Provide the (X, Y) coordinate of the cell's center where the given text is located.  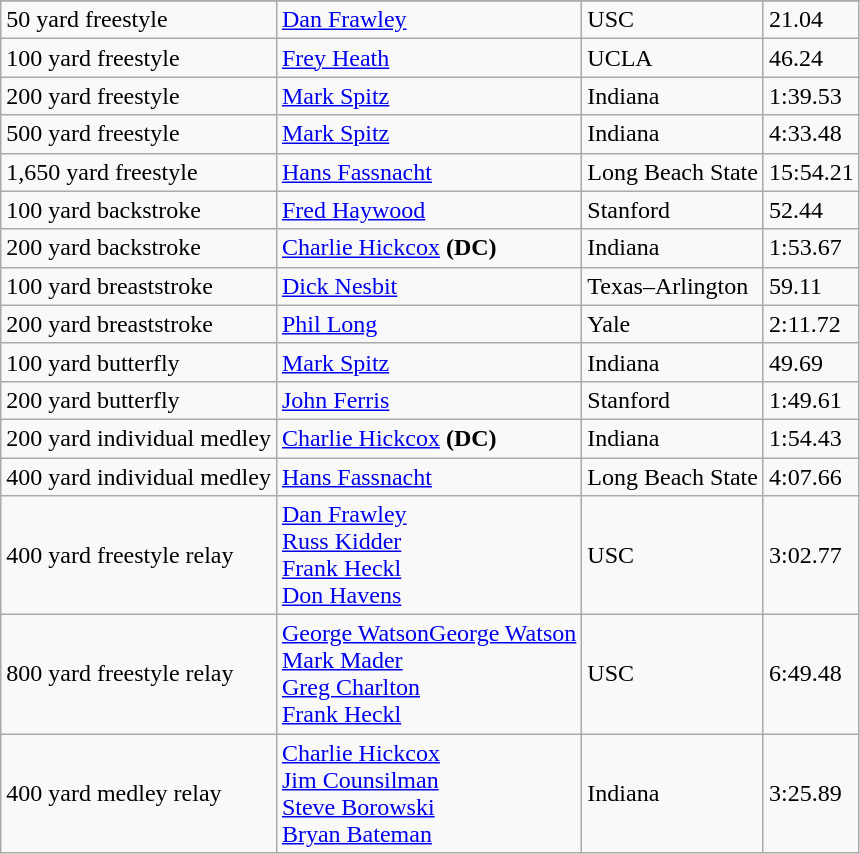
100 yard freestyle (139, 58)
59.11 (811, 286)
200 yard butterfly (139, 400)
800 yard freestyle relay (139, 674)
1:54.43 (811, 438)
George WatsonGeorge WatsonMark MaderGreg CharltonFrank Heckl (428, 674)
200 yard backstroke (139, 248)
2:11.72 (811, 324)
John Ferris (428, 400)
100 yard backstroke (139, 210)
4:07.66 (811, 477)
15:54.21 (811, 172)
21.04 (811, 20)
6:49.48 (811, 674)
1:39.53 (811, 96)
400 yard medley relay (139, 794)
200 yard breaststroke (139, 324)
1:53.67 (811, 248)
Dick Nesbit (428, 286)
Phil Long (428, 324)
3:02.77 (811, 556)
Dan Frawley (428, 20)
49.69 (811, 362)
4:33.48 (811, 134)
500 yard freestyle (139, 134)
100 yard butterfly (139, 362)
400 yard individual medley (139, 477)
3:25.89 (811, 794)
46.24 (811, 58)
50 yard freestyle (139, 20)
Frey Heath (428, 58)
52.44 (811, 210)
UCLA (673, 58)
Texas–Arlington (673, 286)
200 yard individual medley (139, 438)
100 yard breaststroke (139, 286)
Dan FrawleyRuss KidderFrank HecklDon Havens (428, 556)
200 yard freestyle (139, 96)
1:49.61 (811, 400)
400 yard freestyle relay (139, 556)
Charlie HickcoxJim CounsilmanSteve BorowskiBryan Bateman (428, 794)
Yale (673, 324)
1,650 yard freestyle (139, 172)
Fred Haywood (428, 210)
